Capture the cell that displays the provided text and extract its [x, y] central coordinate. 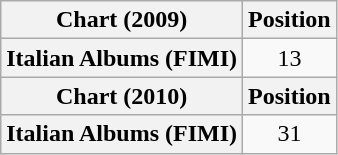
13 [290, 58]
Chart (2009) [122, 20]
Chart (2010) [122, 96]
31 [290, 134]
